Provide the [X, Y] coordinate of the cell's center where the given text is located.  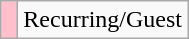
Recurring/Guest [103, 20]
